Pinpoint the cell where the given text exists, returning its (X, Y) midpoint coordinate. 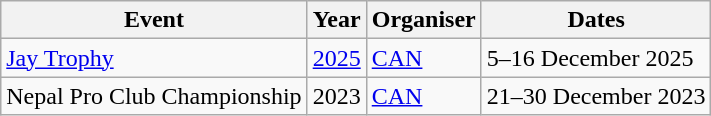
Year (336, 20)
Organiser (424, 20)
21–30 December 2023 (596, 96)
Nepal Pro Club Championship (154, 96)
2023 (336, 96)
Event (154, 20)
Jay Trophy (154, 58)
5–16 December 2025 (596, 58)
Dates (596, 20)
2025 (336, 58)
